Detect which cell encompasses the target text, then output its (x, y) center coordinate. 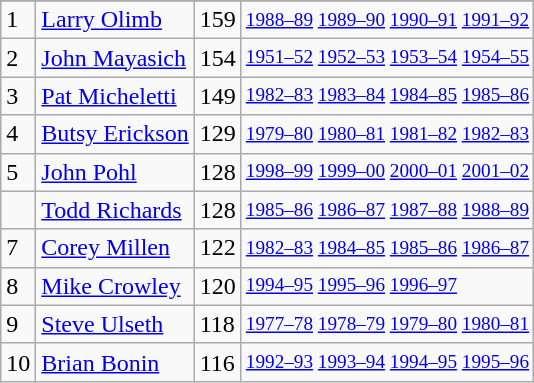
8 (18, 286)
154 (218, 58)
10 (18, 362)
1998–99 1999–00 2000–01 2001–02 (387, 172)
Larry Olimb (115, 20)
9 (18, 324)
3 (18, 96)
1977–78 1978–79 1979–80 1980–81 (387, 324)
7 (18, 248)
1982–83 1984–85 1985–86 1986–87 (387, 248)
Corey Millen (115, 248)
1 (18, 20)
129 (218, 134)
1982–83 1983–84 1984–85 1985–86 (387, 96)
Mike Crowley (115, 286)
1951–52 1952–53 1953–54 1954–55 (387, 58)
1992–93 1993–94 1994–95 1995–96 (387, 362)
149 (218, 96)
122 (218, 248)
Pat Micheletti (115, 96)
Brian Bonin (115, 362)
120 (218, 286)
Todd Richards (115, 210)
1985–86 1986–87 1987–88 1988–89 (387, 210)
118 (218, 324)
1994–95 1995–96 1996–97 (387, 286)
116 (218, 362)
1988–89 1989–90 1990–91 1991–92 (387, 20)
159 (218, 20)
Steve Ulseth (115, 324)
4 (18, 134)
John Mayasich (115, 58)
1979–80 1980–81 1981–82 1982–83 (387, 134)
John Pohl (115, 172)
Butsy Erickson (115, 134)
2 (18, 58)
5 (18, 172)
